Identify which cell holds the provided text, then report its [x, y] central coordinate. 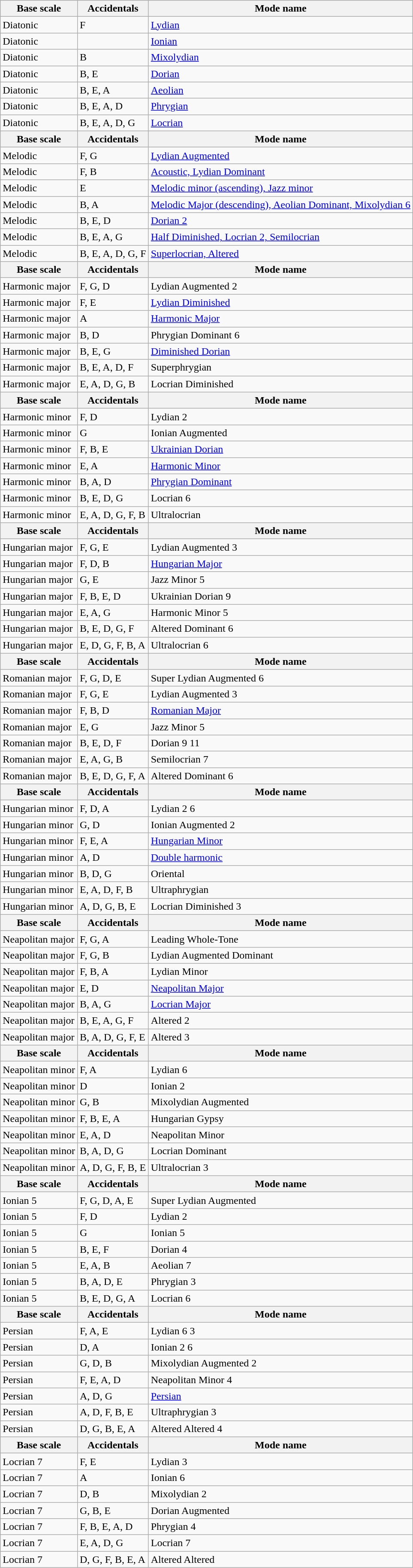
Lydian Diminished [280, 302]
Ukrainian Dorian [280, 449]
Harmonic Minor 5 [280, 612]
Altered 2 [280, 1021]
F, B, E, A, D [113, 1527]
Neapolitan Minor 4 [280, 1380]
Phrygian 4 [280, 1527]
B, E, A, D [113, 106]
Aeolian [280, 90]
Harmonic Minor [280, 465]
Ionian 6 [280, 1478]
Lydian Minor [280, 971]
Superlocrian, Altered [280, 253]
Dorian 4 [280, 1249]
E, A, D, G, F, B [113, 515]
Ultralocrian [280, 515]
E, D [113, 988]
A, D [113, 857]
G, E [113, 580]
B, E, D, G [113, 498]
Ultraphrygian 3 [280, 1412]
F, G, D [113, 286]
F, A [113, 1070]
Super Lydian Augmented [280, 1200]
B, E, A, D, G, F [113, 253]
F, G [113, 155]
F, B, E, D [113, 596]
D [113, 1086]
F, E, A [113, 841]
Locrian [280, 123]
F, B, E, A [113, 1119]
B, D, G [113, 874]
Phrygian Dominant [280, 482]
B, E, G [113, 351]
D, B [113, 1494]
Hungarian Gypsy [280, 1119]
Half Diminished, Locrian 2, Semilocrian [280, 237]
Diminished Dorian [280, 351]
G, D, B [113, 1363]
Dorian Augmented [280, 1510]
B, D [113, 335]
F, B, A [113, 971]
B, A, D [113, 482]
B, E, F [113, 1249]
D, G, F, B, E, A [113, 1559]
D, G, B, E, A [113, 1429]
Ukrainian Dorian 9 [280, 596]
Mixolydian [280, 57]
G, D [113, 825]
A, D, G, B, E [113, 906]
E, A, G [113, 612]
F, D, A [113, 808]
B, E, D, G, A [113, 1298]
Hungarian Major [280, 564]
F, G, A [113, 939]
Ionian [280, 41]
F, B, E [113, 449]
Superphrygian [280, 368]
Altered Altered 4 [280, 1429]
Lydian [280, 25]
D, A [113, 1347]
Romanian Major [280, 710]
Dorian 9 11 [280, 743]
Neapolitan Minor [280, 1135]
Hungarian Minor [280, 841]
B [113, 57]
Dorian 2 [280, 221]
F [113, 25]
B, E [113, 74]
Melodic minor (ascending), Jazz minor [280, 188]
G, B, E [113, 1510]
E, G [113, 727]
Ionian Augmented [280, 433]
Altered Altered [280, 1559]
Acoustic, Lydian Dominant [280, 172]
B, E, A, G, F [113, 1021]
Ionian 2 [280, 1086]
F, D, B [113, 564]
B, E, D [113, 221]
E, A, D, F, B [113, 890]
E, A, B [113, 1266]
B, A, D, G, F, E [113, 1037]
Mixolydian Augmented [280, 1102]
F, A, E [113, 1331]
E, A [113, 465]
Lydian Augmented [280, 155]
Locrian Diminished 3 [280, 906]
F, G, B [113, 955]
Lydian 3 [280, 1461]
Melodic Major (descending), Aeolian Dominant, Mixolydian 6 [280, 205]
A, D, G, F, B, E [113, 1167]
B, A [113, 205]
F, G, D, E [113, 678]
Dorian [280, 74]
Semilocrian 7 [280, 760]
Mixolydian Augmented 2 [280, 1363]
Ionian 2 6 [280, 1347]
Phrygian 3 [280, 1282]
Locrian Diminished [280, 384]
Lydian 6 3 [280, 1331]
F, B, D [113, 710]
B, A, D, G [113, 1151]
B, A, D, E [113, 1282]
Ultralocrian 3 [280, 1167]
Ultraphrygian [280, 890]
B, E, A [113, 90]
B, E, A, D, G [113, 123]
Ionian Augmented 2 [280, 825]
Locrian Major [280, 1004]
F, E, A, D [113, 1380]
E, D, G, F, B, A [113, 645]
E, A, D, G, B [113, 384]
B, E, A, D, F [113, 368]
F, B [113, 172]
B, E, D, G, F, A [113, 776]
B, E, A, G [113, 237]
G, B [113, 1102]
F, G, D, A, E [113, 1200]
Harmonic Major [280, 319]
Ultralocrian 6 [280, 645]
Altered 3 [280, 1037]
Leading Whole-Tone [280, 939]
Lydian 2 6 [280, 808]
Lydian 6 [280, 1070]
E [113, 188]
Super Lydian Augmented 6 [280, 678]
Locrian Dominant [280, 1151]
E, A, G, B [113, 760]
B, A, G [113, 1004]
A, D, F, B, E [113, 1412]
Lydian Augmented Dominant [280, 955]
E, A, D [113, 1135]
Oriental [280, 874]
E, A, D, G [113, 1543]
Double harmonic [280, 857]
B, E, D, F [113, 743]
Aeolian 7 [280, 1266]
Phrygian [280, 106]
B, E, D, G, F [113, 629]
Lydian Augmented 2 [280, 286]
Neapolitan Major [280, 988]
Phrygian Dominant 6 [280, 335]
Mixolydian 2 [280, 1494]
A, D, G [113, 1396]
